Identify which cell holds the provided text, then report its (x, y) central coordinate. 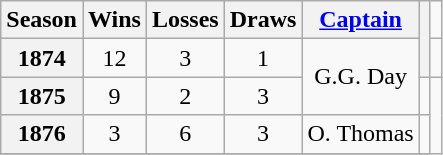
1874 (42, 58)
Season (42, 20)
2 (185, 96)
9 (114, 96)
1875 (42, 96)
12 (114, 58)
Wins (114, 20)
Captain (360, 20)
Draws (263, 20)
O. Thomas (360, 134)
G.G. Day (360, 77)
Losses (185, 20)
1876 (42, 134)
6 (185, 134)
1 (263, 58)
